From the cell containing the given text, extract its center point as (x, y) coordinate. 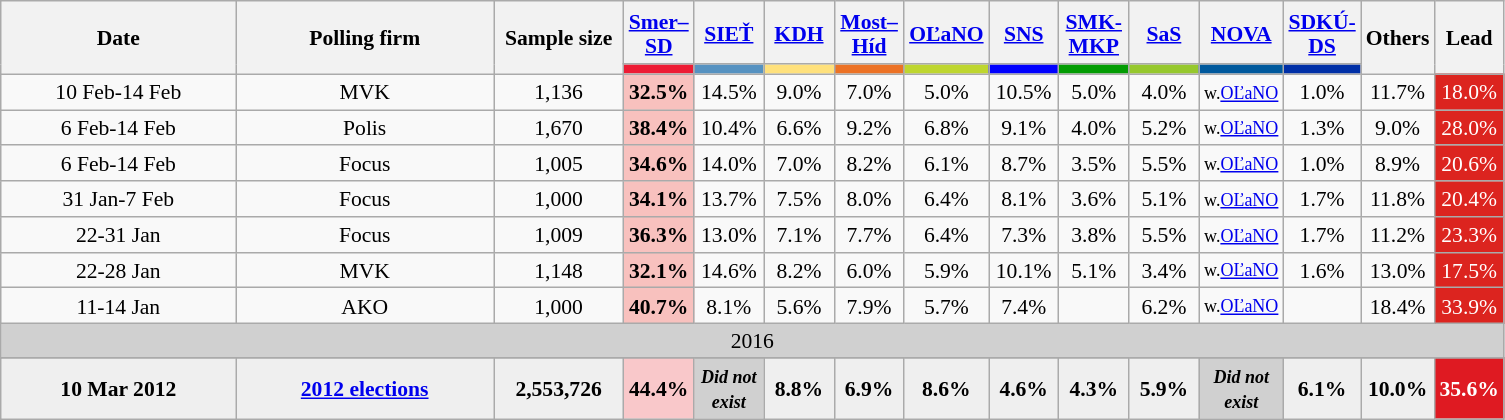
7.7% (869, 235)
10 Feb-14 Feb (118, 92)
44.4% (659, 388)
4.6% (1024, 388)
3.6% (1094, 199)
34.1% (659, 199)
1,009 (559, 235)
Most–Híd (869, 32)
8.8% (799, 388)
7.1% (799, 235)
7.4% (1024, 306)
11.8% (1398, 199)
2,553,726 (559, 388)
Smer–SD (659, 32)
8.9% (1398, 164)
7.5% (799, 199)
6.8% (946, 128)
14.5% (729, 92)
2012 elections (365, 388)
NOVA (1241, 32)
20.4% (1468, 199)
32.5% (659, 92)
2016 (752, 341)
5.6% (799, 306)
22-28 Jan (118, 270)
Polis (365, 128)
6.9% (869, 388)
36.3% (659, 235)
32.1% (659, 270)
1,005 (559, 164)
18.4% (1398, 306)
3.4% (1164, 270)
10.0% (1398, 388)
8.6% (946, 388)
8.7% (1024, 164)
23.3% (1468, 235)
9.2% (869, 128)
6.6% (799, 128)
34.6% (659, 164)
SDKÚ-DS (1322, 32)
SMK-MKP (1094, 32)
Date (118, 38)
1,136 (559, 92)
17.5% (1468, 270)
11.7% (1398, 92)
7.3% (1024, 235)
38.4% (659, 128)
3.8% (1094, 235)
10.4% (729, 128)
6.2% (1164, 306)
18.0% (1468, 92)
5.7% (946, 306)
10 Mar 2012 (118, 388)
OĽaNO (946, 32)
31 Jan-7 Feb (118, 199)
40.7% (659, 306)
33.9% (1468, 306)
Others (1398, 38)
10.5% (1024, 92)
Polling firm (365, 38)
Sample size (559, 38)
SIEŤ (729, 32)
28.0% (1468, 128)
AKO (365, 306)
9.1% (1024, 128)
20.6% (1468, 164)
6.0% (869, 270)
1,148 (559, 270)
SNS (1024, 32)
7.9% (869, 306)
11-14 Jan (118, 306)
3.5% (1094, 164)
SaS (1164, 32)
8.0% (869, 199)
14.6% (729, 270)
4.3% (1094, 388)
5.2% (1164, 128)
35.6% (1468, 388)
1.3% (1322, 128)
11.2% (1398, 235)
22-31 Jan (118, 235)
10.1% (1024, 270)
1,670 (559, 128)
13.7% (729, 199)
1.6% (1322, 270)
KDH (799, 32)
Lead (1468, 38)
14.0% (729, 164)
